Determine the (X, Y) coordinate at the center of the cell enclosing the given text.  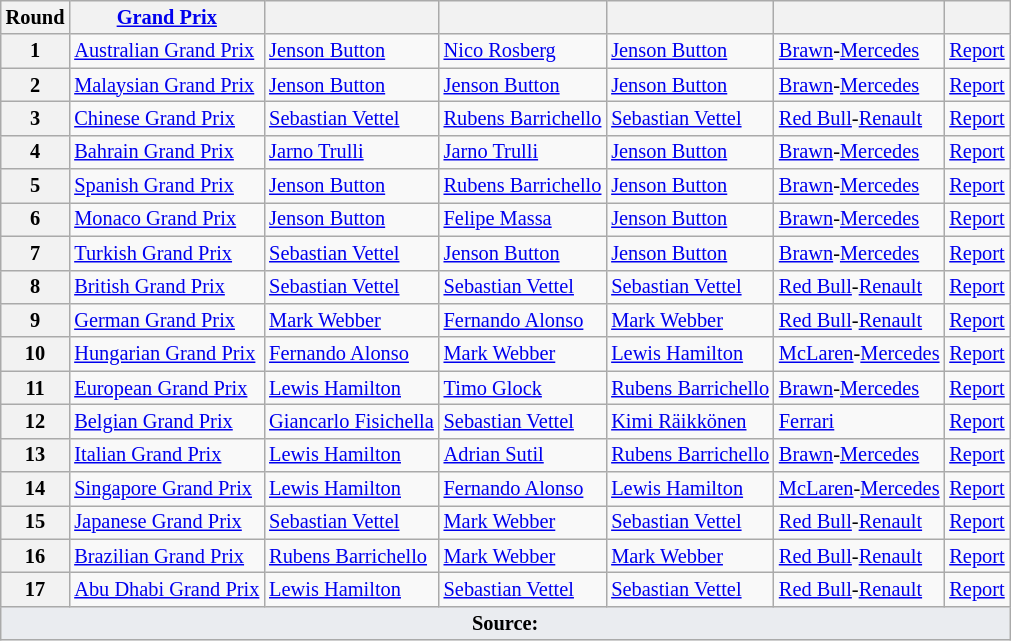
British Grand Prix (166, 287)
Chinese Grand Prix (166, 118)
German Grand Prix (166, 320)
Giancarlo Fisichella (351, 421)
2 (36, 85)
16 (36, 556)
Nico Rosberg (523, 51)
Abu Dhabi Grand Prix (166, 589)
Grand Prix (166, 17)
8 (36, 287)
Felipe Massa (523, 219)
Italian Grand Prix (166, 455)
Brazilian Grand Prix (166, 556)
11 (36, 388)
13 (36, 455)
6 (36, 219)
Hungarian Grand Prix (166, 354)
1 (36, 51)
Japanese Grand Prix (166, 522)
Australian Grand Prix (166, 51)
Source: (506, 623)
Spanish Grand Prix (166, 186)
Ferrari (859, 421)
17 (36, 589)
15 (36, 522)
Round (36, 17)
European Grand Prix (166, 388)
Singapore Grand Prix (166, 489)
Timo Glock (523, 388)
5 (36, 186)
Kimi Räikkönen (690, 421)
9 (36, 320)
12 (36, 421)
14 (36, 489)
4 (36, 152)
7 (36, 253)
10 (36, 354)
3 (36, 118)
Monaco Grand Prix (166, 219)
Adrian Sutil (523, 455)
Belgian Grand Prix (166, 421)
Turkish Grand Prix (166, 253)
Bahrain Grand Prix (166, 152)
Malaysian Grand Prix (166, 85)
